Locate the cell with the specified text and output its (x, y) center coordinate. 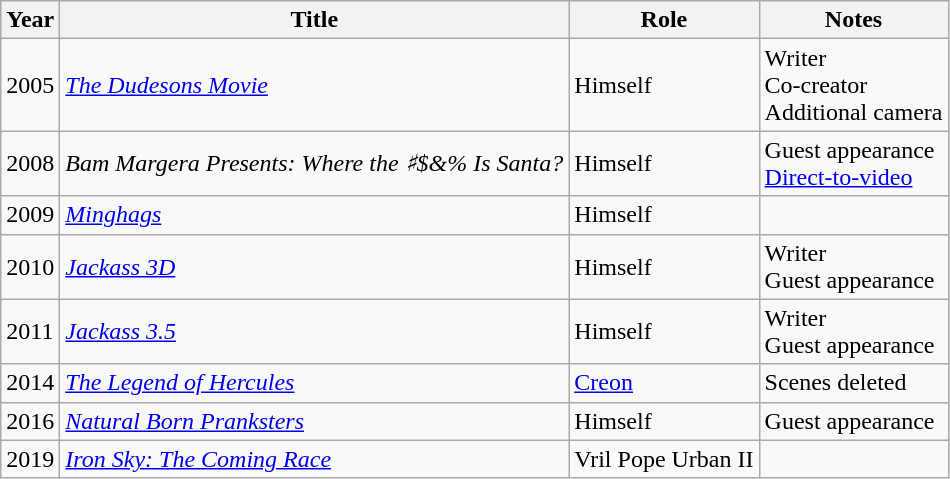
2011 (30, 332)
Title (314, 20)
Bam Margera Presents: Where the ♯$&% Is Santa? (314, 164)
2016 (30, 421)
WriterCo-creatorAdditional camera (854, 85)
2008 (30, 164)
Role (664, 20)
Jackass 3.5 (314, 332)
Vril Pope Urban II (664, 459)
The Dudesons Movie (314, 85)
Natural Born Pranksters (314, 421)
2019 (30, 459)
Iron Sky: The Coming Race (314, 459)
2014 (30, 383)
Notes (854, 20)
Year (30, 20)
2005 (30, 85)
2009 (30, 215)
Scenes deleted (854, 383)
Guest appearance (854, 421)
Minghags (314, 215)
Jackass 3D (314, 266)
Creon (664, 383)
Guest appearanceDirect-to-video (854, 164)
2010 (30, 266)
The Legend of Hercules (314, 383)
